For the text-containing cell, return its midpoint in (X, Y) coordinate format. 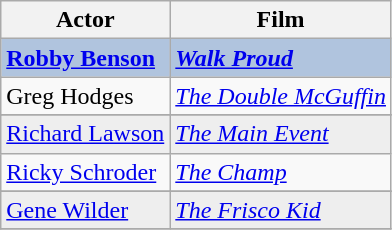
Actor (86, 20)
Film (281, 20)
Ricky Schroder (86, 172)
Robby Benson (86, 58)
The Double McGuffin (281, 96)
The Main Event (281, 134)
Gene Wilder (86, 210)
The Champ (281, 172)
Greg Hodges (86, 96)
The Frisco Kid (281, 210)
Walk Proud (281, 58)
Richard Lawson (86, 134)
